From the cell containing the given text, extract its center point as (x, y) coordinate. 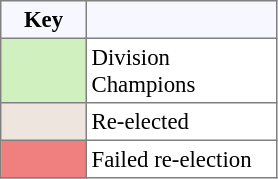
Key (44, 20)
Re-elected (181, 122)
Division Champions (181, 70)
Failed re-election (181, 159)
